Capture the cell that displays the provided text and extract its (x, y) central coordinate. 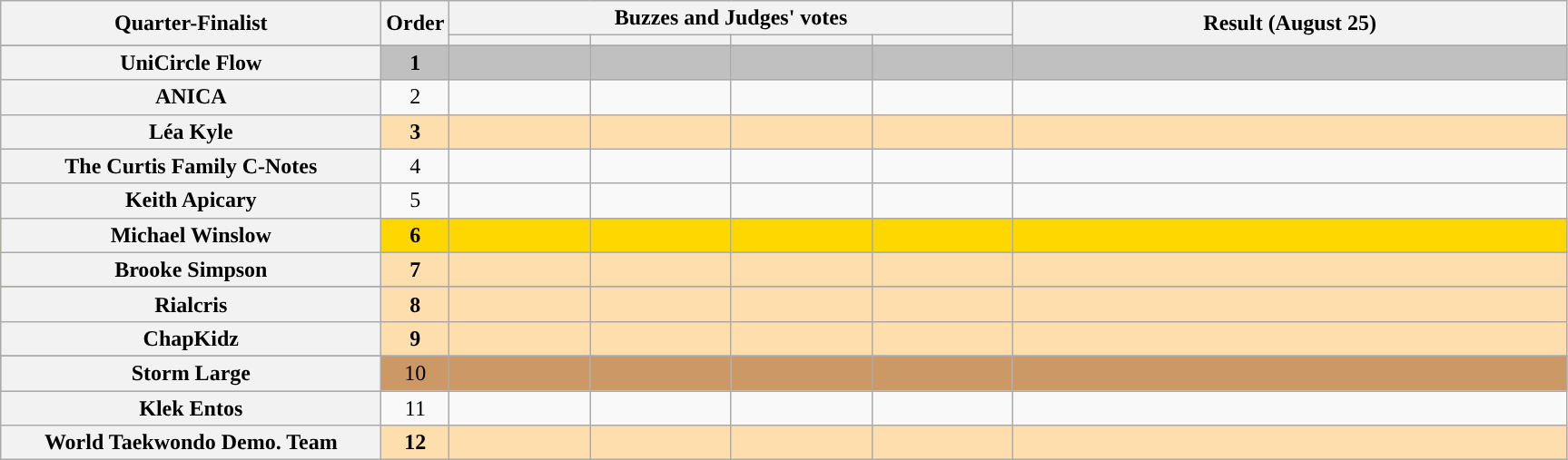
11 (416, 407)
ChapKidz (191, 338)
10 (416, 373)
6 (416, 235)
Keith Apicary (191, 201)
Storm Large (191, 373)
Brooke Simpson (191, 269)
Buzzes and Judges' votes (731, 18)
Result (August 25) (1289, 24)
The Curtis Family C-Notes (191, 166)
World Taekwondo Demo. Team (191, 443)
9 (416, 338)
1 (416, 63)
Rialcris (191, 304)
UniCircle Flow (191, 63)
12 (416, 443)
7 (416, 269)
Klek Entos (191, 407)
2 (416, 97)
ANICA (191, 97)
Order (416, 24)
4 (416, 166)
Michael Winslow (191, 235)
Léa Kyle (191, 132)
Quarter-Finalist (191, 24)
5 (416, 201)
8 (416, 304)
3 (416, 132)
